Return the (x, y) coordinate for the center point of the cell that contains the specified text.  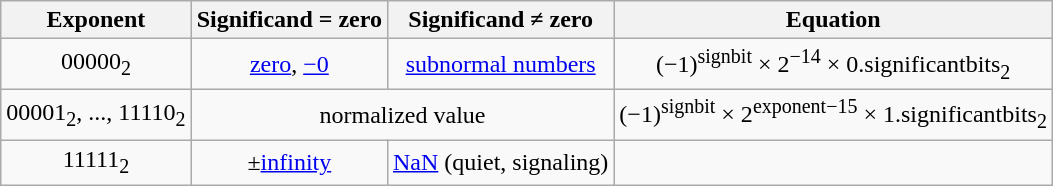
Significand ≠ zero (500, 20)
±infinity (289, 162)
NaN (quiet, signaling) (500, 162)
(−1)signbit × 2exponent−15 × 1.significantbits2 (834, 116)
000012, ..., 111102 (96, 116)
zero, −0 (289, 64)
normalized value (402, 116)
(−1)signbit × 2−14 × 0.significantbits2 (834, 64)
000002 (96, 64)
Equation (834, 20)
111112 (96, 162)
Exponent (96, 20)
Significand = zero (289, 20)
subnormal numbers (500, 64)
